Detect which cell encompasses the target text, then output its (X, Y) center coordinate. 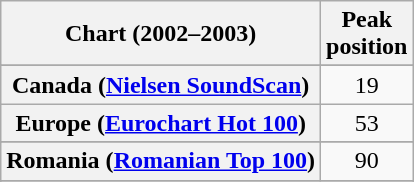
Europe (Eurochart Hot 100) (161, 123)
Romania (Romanian Top 100) (161, 161)
53 (367, 123)
Canada (Nielsen SoundScan) (161, 85)
90 (367, 161)
19 (367, 85)
Peakposition (367, 34)
Chart (2002–2003) (161, 34)
